Determine the [x, y] coordinate at the center of the cell enclosing the given text.  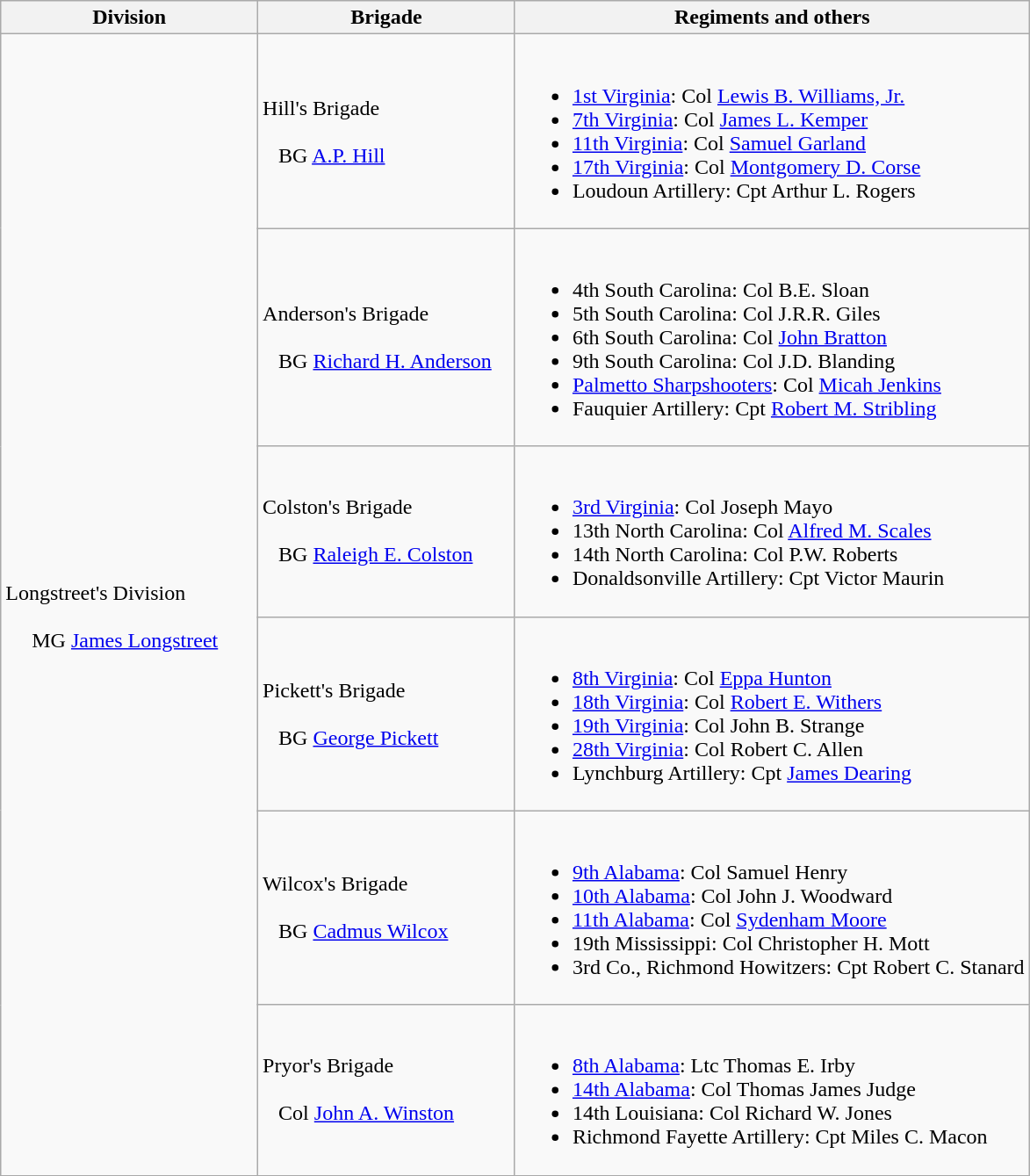
Brigade [386, 18]
Colston's Brigade BG Raleigh E. Colston [386, 531]
Wilcox's Brigade BG Cadmus Wilcox [386, 908]
8th Alabama: Ltc Thomas E. Irby14th Alabama: Col Thomas James Judge14th Louisiana: Col Richard W. JonesRichmond Fayette Artillery: Cpt Miles C. Macon [772, 1090]
Anderson's Brigade BG Richard H. Anderson [386, 337]
Pickett's Brigade BG George Pickett [386, 713]
Pryor's Brigade Col John A. Winston [386, 1090]
Hill's Brigade BG A.P. Hill [386, 132]
Longstreet's Division MG James Longstreet [130, 604]
Regiments and others [772, 18]
Division [130, 18]
